Detect which cell encompasses the target text, then output its (x, y) center coordinate. 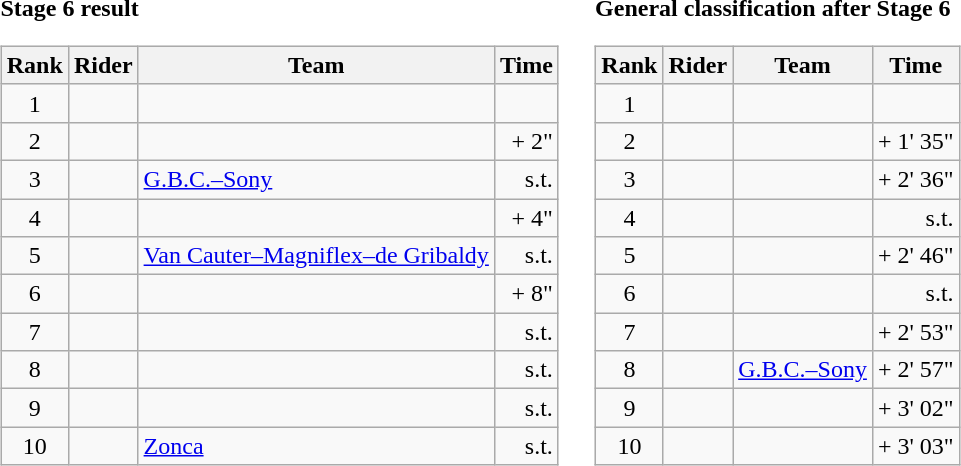
+ 2' 57" (916, 370)
+ 2" (526, 141)
Van Cauter–Magniflex–de Gribaldy (316, 256)
+ 3' 03" (916, 446)
Zonca (316, 446)
+ 2' 53" (916, 332)
+ 8" (526, 294)
+ 1' 35" (916, 141)
+ 2' 46" (916, 256)
+ 4" (526, 217)
+ 2' 36" (916, 179)
+ 3' 02" (916, 408)
